Pinpoint the cell where the given text exists, returning its [X, Y] midpoint coordinate. 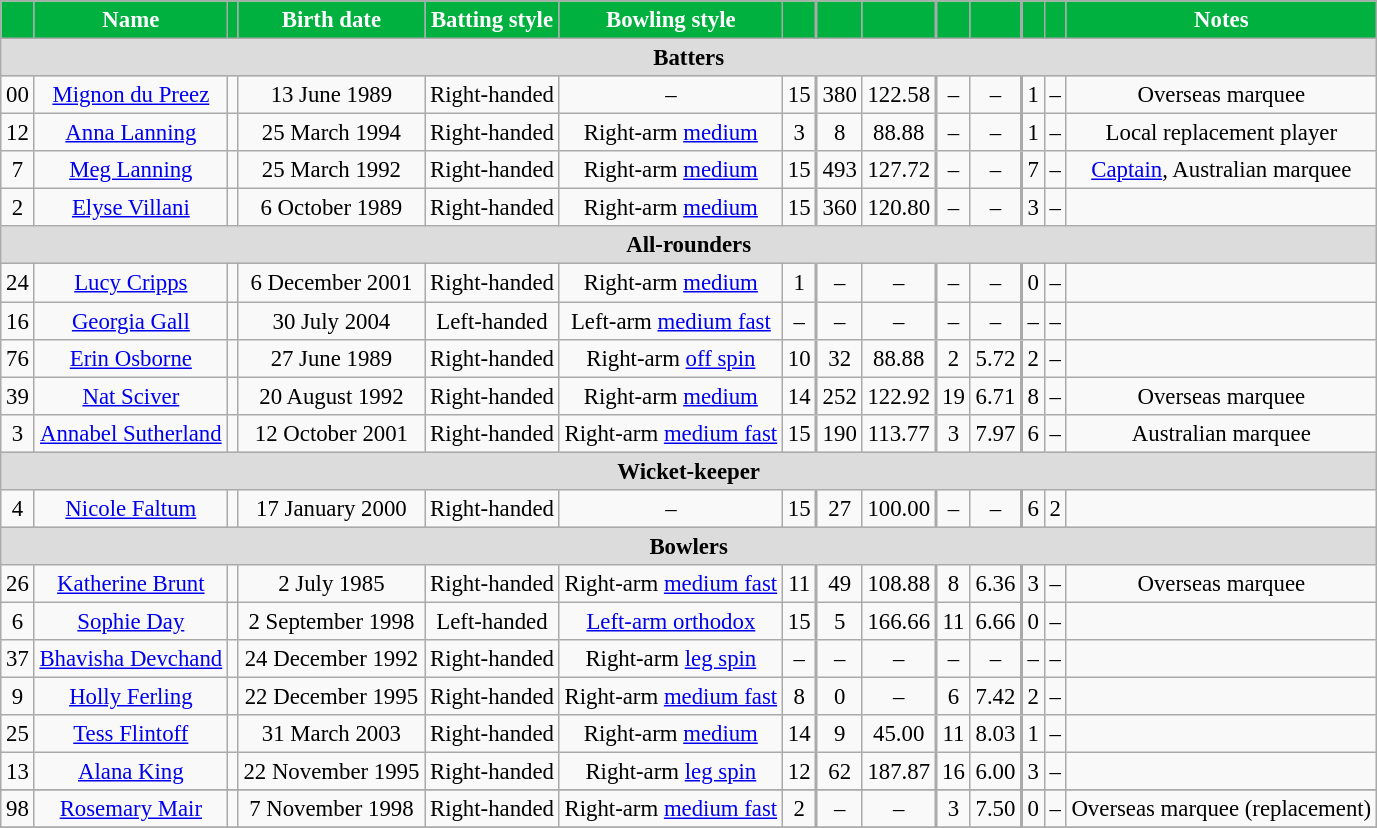
98 [18, 809]
Left-arm medium fast [670, 321]
27 June 1989 [331, 358]
Meg Lanning [130, 170]
6 October 1989 [331, 208]
Katherine Brunt [130, 584]
Nicole Faltum [130, 509]
37 [18, 659]
22 December 1995 [331, 697]
Birth date [331, 20]
Local replacement player [1221, 133]
6.36 [996, 584]
10 [799, 358]
17 January 2000 [331, 509]
7.42 [996, 697]
Sophie Day [130, 621]
122.92 [899, 396]
Alana King [130, 772]
Nat Sciver [130, 396]
Bowlers [689, 546]
Notes [1221, 20]
122.58 [899, 95]
Batting style [492, 20]
25 March 1994 [331, 133]
24 [18, 283]
Right-arm off spin [670, 358]
76 [18, 358]
12 October 2001 [331, 433]
Bhavisha Devchand [130, 659]
25 March 1992 [331, 170]
Wicket-keeper [689, 471]
62 [840, 772]
Georgia Gall [130, 321]
Bowling style [670, 20]
Annabel Sutherland [130, 433]
Australian marquee [1221, 433]
5.72 [996, 358]
2 September 1998 [331, 621]
6 December 2001 [331, 283]
493 [840, 170]
Tess Flintoff [130, 734]
13 [18, 772]
24 December 1992 [331, 659]
Name [130, 20]
190 [840, 433]
Captain, Australian marquee [1221, 170]
360 [840, 208]
Lucy Cripps [130, 283]
8.03 [996, 734]
27 [840, 509]
45.00 [899, 734]
Mignon du Preez [130, 95]
113.77 [899, 433]
4 [18, 509]
00 [18, 95]
108.88 [899, 584]
6.66 [996, 621]
Overseas marquee (replacement) [1221, 809]
Left-arm orthodox [670, 621]
39 [18, 396]
Holly Ferling [130, 697]
31 March 2003 [331, 734]
19 [953, 396]
100.00 [899, 509]
All-rounders [689, 245]
2 July 1985 [331, 584]
252 [840, 396]
26 [18, 584]
20 August 1992 [331, 396]
Elyse Villani [130, 208]
25 [18, 734]
Anna Lanning [130, 133]
187.87 [899, 772]
6.00 [996, 772]
166.66 [899, 621]
13 June 1989 [331, 95]
32 [840, 358]
7 November 1998 [331, 809]
Rosemary Mair [130, 809]
49 [840, 584]
127.72 [899, 170]
120.80 [899, 208]
380 [840, 95]
7.50 [996, 809]
Erin Osborne [130, 358]
22 November 1995 [331, 772]
6.71 [996, 396]
30 July 2004 [331, 321]
Batters [689, 58]
7.97 [996, 433]
5 [840, 621]
